Search for the cell housing the specified text and yield its (X, Y) center coordinate. 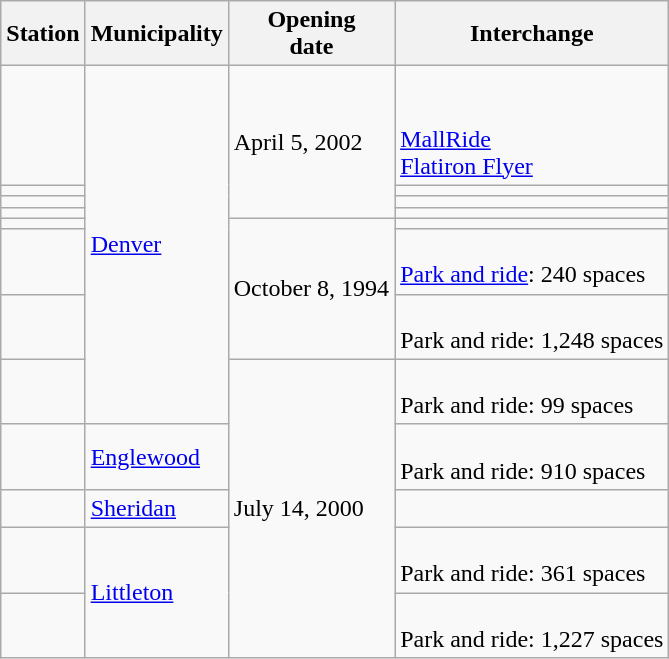
Interchange (532, 34)
MallRide Flatiron Flyer (532, 126)
October 8, 1994 (311, 288)
Station (43, 34)
Sheridan (156, 508)
July 14, 2000 (311, 508)
Englewood (156, 456)
Park and ride: 361 spaces (532, 560)
Park and ride: 910 spaces (532, 456)
Park and ride: 1,227 spaces (532, 624)
Park and ride: 1,248 spaces (532, 326)
Littleton (156, 592)
Openingdate (311, 34)
Denver (156, 245)
April 5, 2002 (311, 142)
Municipality (156, 34)
Park and ride: 99 spaces (532, 392)
Park and ride: 240 spaces (532, 262)
